Return [x, y] of the center of cell containing provided text 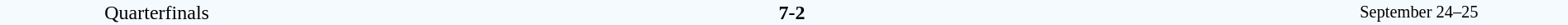
7-2 [791, 12]
Quarterfinals [157, 12]
September 24–25 [1419, 12]
